Locate the cell with the specified text and output its (x, y) center coordinate. 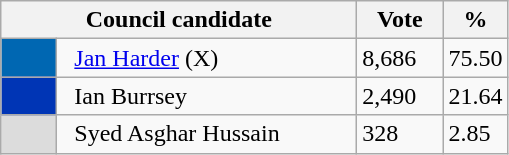
328 (400, 134)
Ian Burrsey (207, 96)
8,686 (400, 58)
Jan Harder (X) (207, 58)
21.64 (476, 96)
% (476, 20)
2,490 (400, 96)
Council candidate (179, 20)
Vote (400, 20)
2.85 (476, 134)
75.50 (476, 58)
Syed Asghar Hussain (207, 134)
